Find where the given text appears and provide that cell's center as [X, Y] coordinate. 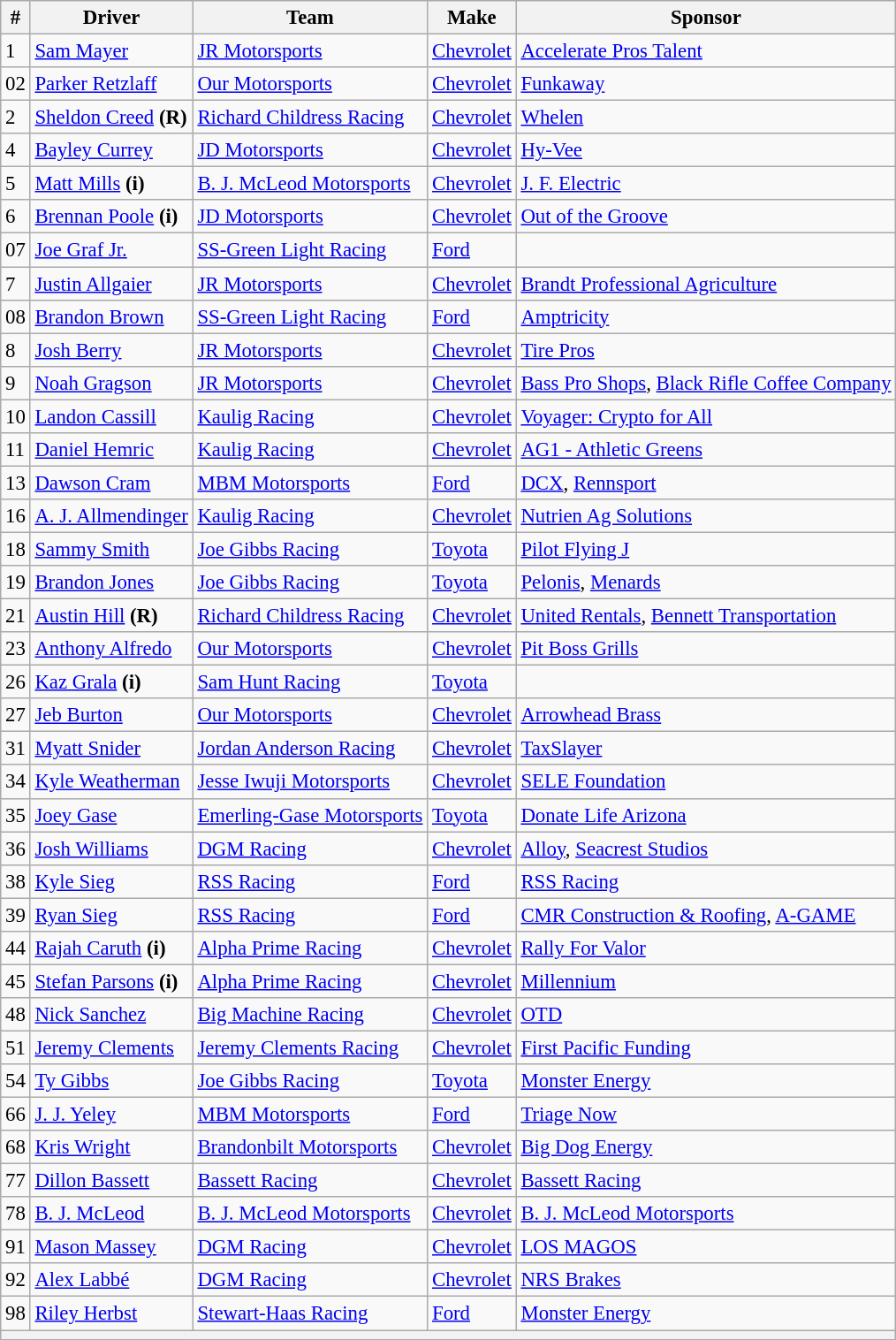
Bass Pro Shops, Black Rifle Coffee Company [706, 383]
78 [16, 1214]
# [16, 18]
13 [16, 483]
Mason Massey [111, 1247]
27 [16, 715]
Rajah Caruth (i) [111, 948]
Brandon Brown [111, 316]
Jesse Iwuji Motorsports [310, 782]
Landon Cassill [111, 416]
Sheldon Creed (R) [111, 118]
48 [16, 1015]
Pilot Flying J [706, 549]
11 [16, 450]
First Pacific Funding [706, 1047]
Donate Life Arizona [706, 815]
Joey Gase [111, 815]
Alex Labbé [111, 1281]
38 [16, 881]
Ty Gibbs [111, 1081]
NRS Brakes [706, 1281]
Pit Boss Grills [706, 649]
B. J. McLeod [111, 1214]
08 [16, 316]
Jeremy Clements [111, 1047]
Kaz Grala (i) [111, 682]
36 [16, 849]
Dawson Cram [111, 483]
Big Dog Energy [706, 1147]
Sponsor [706, 18]
92 [16, 1281]
Ryan Sieg [111, 915]
77 [16, 1181]
Justin Allgaier [111, 284]
A. J. Allmendinger [111, 516]
39 [16, 915]
SELE Foundation [706, 782]
Parker Retzlaff [111, 84]
16 [16, 516]
Voyager: Crypto for All [706, 416]
J. J. Yeley [111, 1115]
19 [16, 582]
Arrowhead Brass [706, 715]
Riley Herbst [111, 1313]
51 [16, 1047]
91 [16, 1247]
Whelen [706, 118]
TaxSlayer [706, 749]
Jordan Anderson Racing [310, 749]
AG1 - Athletic Greens [706, 450]
Millennium [706, 981]
Stewart-Haas Racing [310, 1313]
Josh Williams [111, 849]
9 [16, 383]
Joe Graf Jr. [111, 250]
Kyle Sieg [111, 881]
21 [16, 616]
66 [16, 1115]
Anthony Alfredo [111, 649]
OTD [706, 1015]
18 [16, 549]
Driver [111, 18]
98 [16, 1313]
02 [16, 84]
Pelonis, Menards [706, 582]
Alloy, Seacrest Studios [706, 849]
Sam Mayer [111, 51]
Triage Now [706, 1115]
CMR Construction & Roofing, A-GAME [706, 915]
Jeb Burton [111, 715]
Amptricity [706, 316]
Josh Berry [111, 350]
Austin Hill (R) [111, 616]
Jeremy Clements Racing [310, 1047]
54 [16, 1081]
Kris Wright [111, 1147]
2 [16, 118]
35 [16, 815]
J. F. Electric [706, 184]
Myatt Snider [111, 749]
LOS MAGOS [706, 1247]
Sammy Smith [111, 549]
7 [16, 284]
10 [16, 416]
Hy-Vee [706, 150]
Daniel Hemric [111, 450]
DCX, Rennsport [706, 483]
Make [472, 18]
68 [16, 1147]
Dillon Bassett [111, 1181]
8 [16, 350]
6 [16, 217]
Tire Pros [706, 350]
United Rentals, Bennett Transportation [706, 616]
Sam Hunt Racing [310, 682]
23 [16, 649]
5 [16, 184]
45 [16, 981]
Brandt Professional Agriculture [706, 284]
1 [16, 51]
Out of the Groove [706, 217]
Brandon Jones [111, 582]
Kyle Weatherman [111, 782]
Team [310, 18]
Accelerate Pros Talent [706, 51]
Bayley Currey [111, 150]
26 [16, 682]
07 [16, 250]
Nick Sanchez [111, 1015]
Nutrien Ag Solutions [706, 516]
Matt Mills (i) [111, 184]
Noah Gragson [111, 383]
Emerling-Gase Motorsports [310, 815]
Rally For Valor [706, 948]
4 [16, 150]
34 [16, 782]
31 [16, 749]
Big Machine Racing [310, 1015]
Brandonbilt Motorsports [310, 1147]
Stefan Parsons (i) [111, 981]
44 [16, 948]
Funkaway [706, 84]
Brennan Poole (i) [111, 217]
